Extract the [x, y] coordinate from the center of the cell holding the provided text.  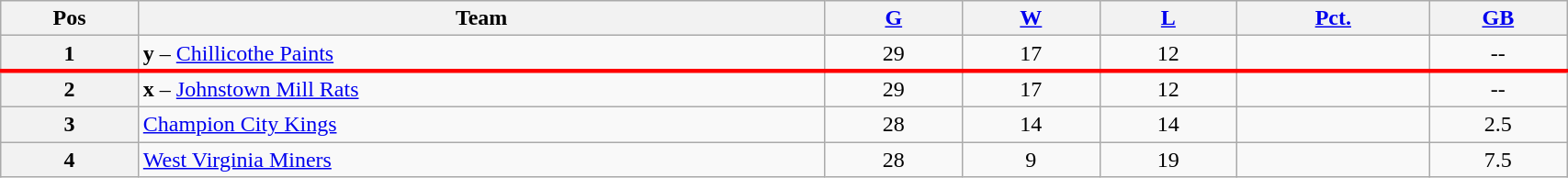
19 [1168, 159]
GB [1498, 18]
W [1032, 18]
y – Chillicothe Paints [481, 53]
Team [481, 18]
West Virginia Miners [481, 159]
2.5 [1498, 124]
Pos [70, 18]
L [1168, 18]
x – Johnstown Mill Rats [481, 89]
9 [1032, 159]
G [894, 18]
Pct. [1334, 18]
2 [70, 89]
1 [70, 53]
3 [70, 124]
4 [70, 159]
7.5 [1498, 159]
Champion City Kings [481, 124]
